Search for the cell housing the specified text and yield its (x, y) center coordinate. 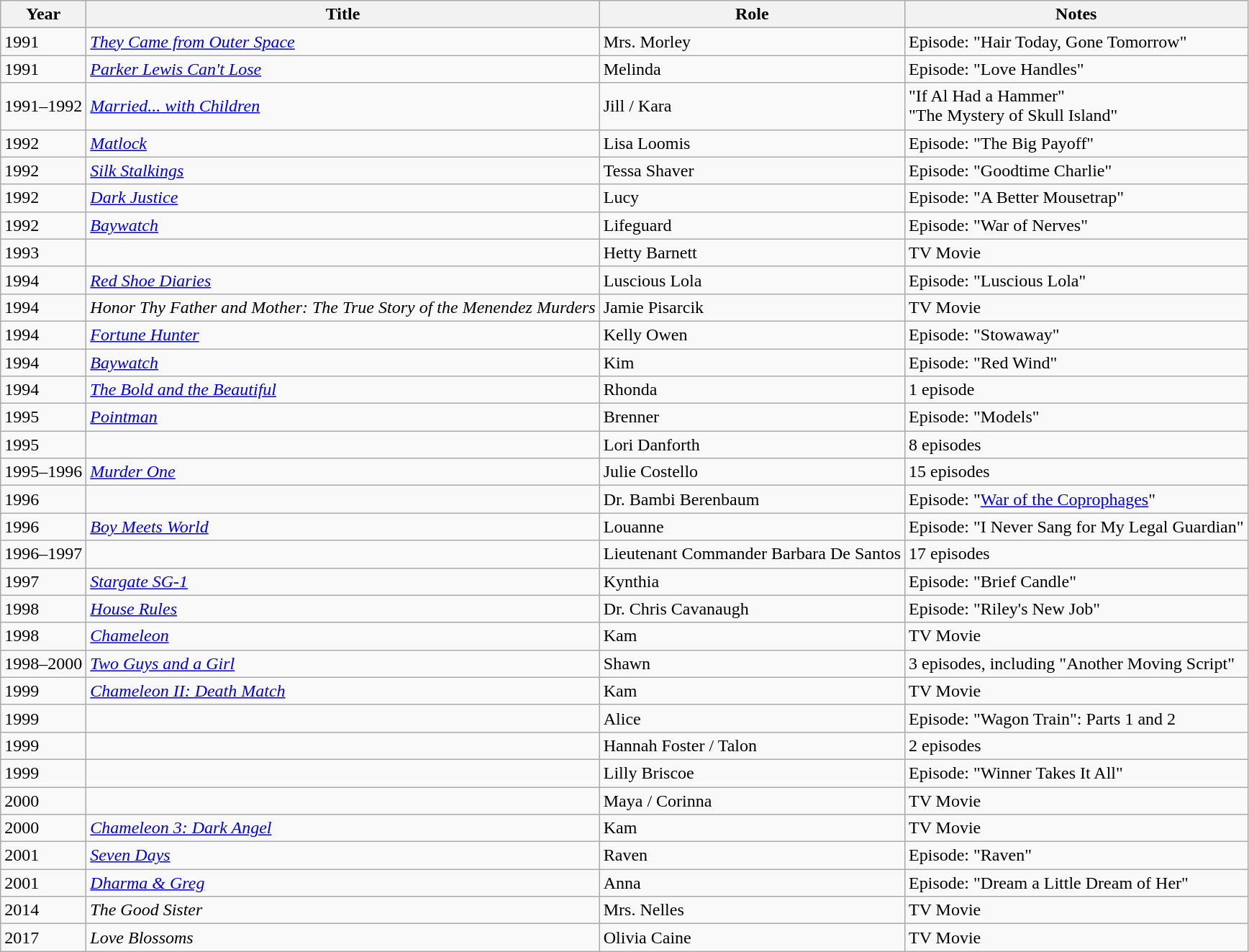
3 episodes, including "Another Moving Script" (1076, 663)
Red Shoe Diaries (342, 280)
Chameleon 3: Dark Angel (342, 828)
2 episodes (1076, 745)
Episode: "Hair Today, Gone Tomorrow" (1076, 42)
Lifeguard (752, 225)
Rhonda (752, 390)
Married... with Children (342, 106)
15 episodes (1076, 472)
Episode: "Raven" (1076, 856)
Episode: "I Never Sang for My Legal Guardian" (1076, 527)
1998–2000 (43, 663)
1996–1997 (43, 554)
Fortune Hunter (342, 335)
Silk Stalkings (342, 171)
Maya / Corinna (752, 801)
Boy Meets World (342, 527)
Episode: "War of Nerves" (1076, 225)
Episode: "Riley's New Job" (1076, 609)
Anna (752, 883)
Notes (1076, 14)
Year (43, 14)
Episode: "Love Handles" (1076, 69)
Parker Lewis Can't Lose (342, 69)
Raven (752, 856)
Hannah Foster / Talon (752, 745)
Episode: "Brief Candle" (1076, 581)
Dharma & Greg (342, 883)
Lucy (752, 198)
Matlock (342, 143)
Lieutenant Commander Barbara De Santos (752, 554)
Episode: "Red Wind" (1076, 362)
Melinda (752, 69)
Louanne (752, 527)
The Bold and the Beautiful (342, 390)
17 episodes (1076, 554)
1997 (43, 581)
The Good Sister (342, 910)
Olivia Caine (752, 938)
Episode: "Luscious Lola" (1076, 280)
Two Guys and a Girl (342, 663)
Jamie Pisarcik (752, 307)
Chameleon II: Death Match (342, 691)
Dr. Chris Cavanaugh (752, 609)
Chameleon (342, 636)
House Rules (342, 609)
Luscious Lola (752, 280)
Episode: "Stowaway" (1076, 335)
Stargate SG-1 (342, 581)
Mrs. Morley (752, 42)
Episode: "Goodtime Charlie" (1076, 171)
Lisa Loomis (752, 143)
Brenner (752, 417)
Honor Thy Father and Mother: The True Story of the Menendez Murders (342, 307)
Episode: "War of the Coprophages" (1076, 499)
Murder One (342, 472)
Kynthia (752, 581)
Hetty Barnett (752, 253)
Title (342, 14)
Tessa Shaver (752, 171)
"If Al Had a Hammer""The Mystery of Skull Island" (1076, 106)
Role (752, 14)
Lori Danforth (752, 445)
Shawn (752, 663)
Episode: "Models" (1076, 417)
Episode: "Winner Takes It All" (1076, 773)
Kelly Owen (752, 335)
Episode: "A Better Mousetrap" (1076, 198)
Alice (752, 718)
They Came from Outer Space (342, 42)
Episode: "The Big Payoff" (1076, 143)
Julie Costello (752, 472)
1 episode (1076, 390)
8 episodes (1076, 445)
Lilly Briscoe (752, 773)
Dark Justice (342, 198)
Seven Days (342, 856)
Dr. Bambi Berenbaum (752, 499)
Mrs. Nelles (752, 910)
Episode: "Dream a Little Dream of Her" (1076, 883)
2014 (43, 910)
Pointman (342, 417)
Love Blossoms (342, 938)
2017 (43, 938)
1995–1996 (43, 472)
1993 (43, 253)
1991–1992 (43, 106)
Jill / Kara (752, 106)
Kim (752, 362)
Episode: "Wagon Train": Parts 1 and 2 (1076, 718)
